Identify which cell holds the provided text, then report its (X, Y) central coordinate. 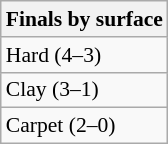
Hard (4–3) (84, 55)
Carpet (2–0) (84, 126)
Finals by surface (84, 19)
Clay (3–1) (84, 90)
